Find where the given text appears and provide that cell's center as (x, y) coordinate. 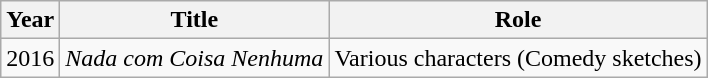
Various characters (Comedy sketches) (518, 58)
Title (194, 20)
2016 (30, 58)
Role (518, 20)
Year (30, 20)
Nada com Coisa Nenhuma (194, 58)
